Detect which cell encompasses the target text, then output its (x, y) center coordinate. 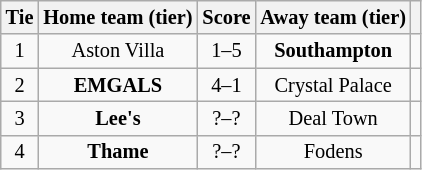
EMGALS (118, 85)
Score (226, 17)
Tie (20, 17)
1–5 (226, 51)
Fodens (332, 152)
Home team (tier) (118, 17)
1 (20, 51)
4 (20, 152)
Crystal Palace (332, 85)
Thame (118, 152)
3 (20, 118)
4–1 (226, 85)
Southampton (332, 51)
Away team (tier) (332, 17)
Aston Villa (118, 51)
2 (20, 85)
Lee's (118, 118)
Deal Town (332, 118)
